Pinpoint the cell where the given text exists, returning its (X, Y) midpoint coordinate. 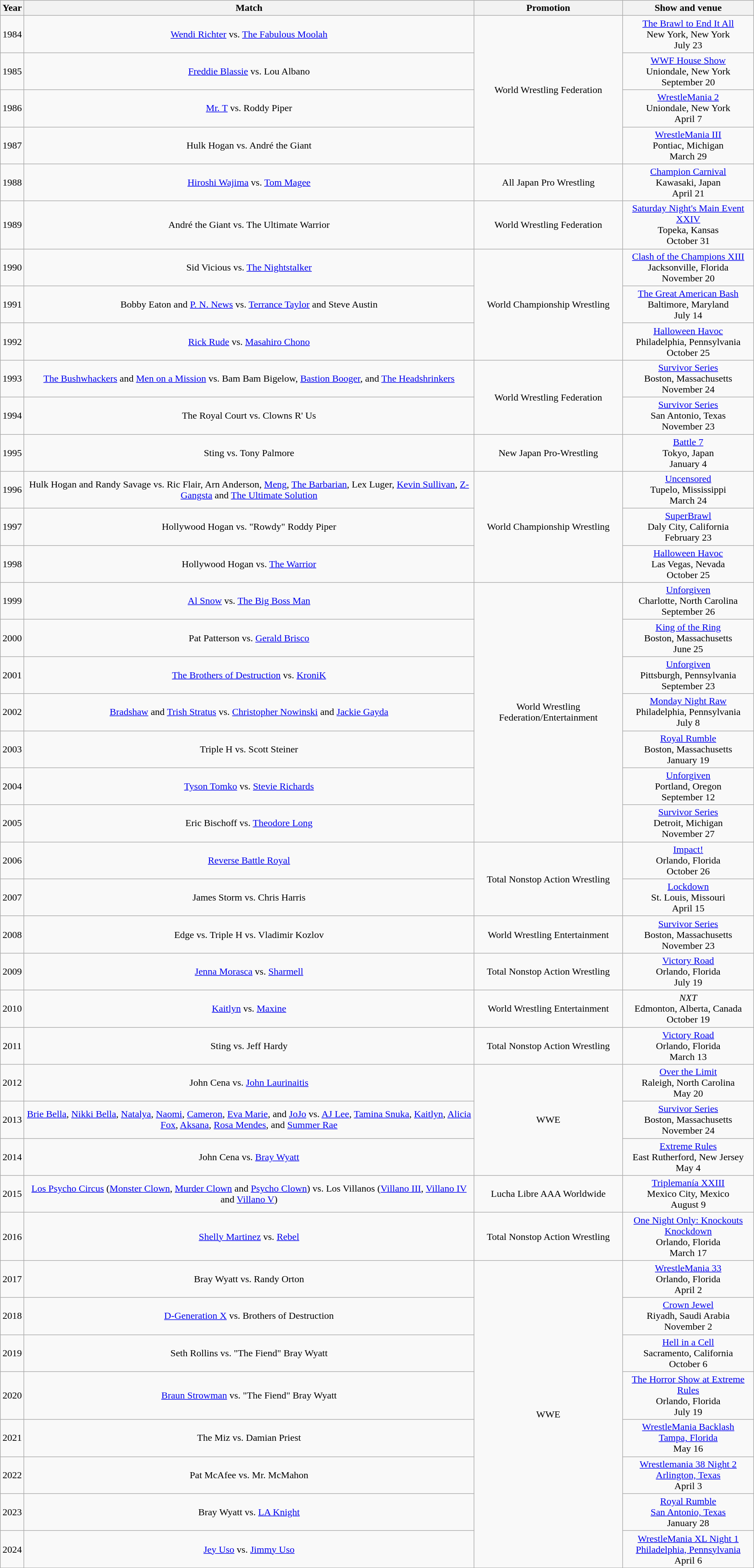
UnforgivenPittsburgh, PennsylvaniaSeptember 23 (688, 675)
Hell in a CellSacramento, CaliforniaOctober 6 (688, 1353)
Braun Strowman vs. "The Fiend" Bray Wyatt (249, 1395)
WWF House ShowUniondale, New YorkSeptember 20 (688, 71)
2014 (12, 1157)
The Bushwhackers and Men on a Mission vs. Bam Bam Bigelow, Bastion Booger, and The Headshrinkers (249, 378)
2016 (12, 1237)
Show and venue (688, 8)
Eric Bischoff vs. Theodore Long (249, 823)
2019 (12, 1353)
Jey Uso vs. Jimmy Uso (249, 1549)
Bobby Eaton and P. N. News vs. Terrance Taylor and Steve Austin (249, 304)
1995 (12, 452)
UnforgivenPortland, OregonSeptember 12 (688, 786)
2024 (12, 1549)
1991 (12, 304)
Survivor SeriesSan Antonio, TexasNovember 23 (688, 415)
Sting vs. Jeff Hardy (249, 1046)
1998 (12, 564)
WrestleMania 2Uniondale, New YorkApril 7 (688, 108)
Victory RoadOrlando, FloridaJuly 19 (688, 971)
Battle 7Tokyo, JapanJanuary 4 (688, 452)
Survivor SeriesDetroit, MichiganNovember 27 (688, 823)
John Cena vs. Bray Wyatt (249, 1157)
Rick Rude vs. Masahiro Chono (249, 341)
Shelly Martinez vs. Rebel (249, 1237)
WrestleMania IIIPontiac, MichiganMarch 29 (688, 145)
Hiroshi Wajima vs. Tom Magee (249, 182)
Triplemanía XXIIIMexico City, MexicoAugust 9 (688, 1194)
2013 (12, 1120)
2018 (12, 1316)
2005 (12, 823)
2004 (12, 786)
Kaitlyn vs. Maxine (249, 1008)
Seth Rollins vs. "The Fiend" Bray Wyatt (249, 1353)
2008 (12, 934)
LockdownSt. Louis, MissouriApril 15 (688, 897)
NXTEdmonton, Alberta, CanadaOctober 19 (688, 1008)
2020 (12, 1395)
James Storm vs. Chris Harris (249, 897)
D-Generation X vs. Brothers of Destruction (249, 1316)
2001 (12, 675)
2000 (12, 638)
Extreme RulesEast Rutherford, New JerseyMay 4 (688, 1157)
1997 (12, 527)
Crown JewelRiyadh, Saudi ArabiaNovember 2 (688, 1316)
1992 (12, 341)
1993 (12, 378)
Hollywood Hogan vs. "Rowdy" Roddy Piper (249, 527)
WrestleMania XL Night 1Philadelphia, PennsylvaniaApril 6 (688, 1549)
Royal RumbleSan Antonio, TexasJanuary 28 (688, 1512)
UncensoredTupelo, MississippiMarch 24 (688, 490)
Sting vs. Tony Palmore (249, 452)
The Brothers of Destruction vs. KroniK (249, 675)
The Great American BashBaltimore, MarylandJuly 14 (688, 304)
Champion CarnivalKawasaki, JapanApril 21 (688, 182)
Royal RumbleBoston, MassachusettsJanuary 19 (688, 749)
Jenna Morasca vs. Sharmell (249, 971)
2012 (12, 1083)
Bray Wyatt vs. LA Knight (249, 1512)
Monday Night RawPhiladelphia, PennsylvaniaJuly 8 (688, 712)
Wendi Richter vs. The Fabulous Moolah (249, 34)
Year (12, 8)
New Japan Pro-Wrestling (549, 452)
Bradshaw and Trish Stratus vs. Christopher Nowinski and Jackie Gayda (249, 712)
All Japan Pro Wrestling (549, 182)
2003 (12, 749)
The Horror Show at Extreme RulesOrlando, FloridaJuly 19 (688, 1395)
Hollywood Hogan vs. The Warrior (249, 564)
Bray Wyatt vs. Randy Orton (249, 1279)
1989 (12, 225)
Al Snow vs. The Big Boss Man (249, 601)
Reverse Battle Royal (249, 860)
Halloween HavocPhiladelphia, PennsylvaniaOctober 25 (688, 341)
1999 (12, 601)
The Brawl to End It AllNew York, New YorkJuly 23 (688, 34)
King of the RingBoston, MassachusettsJune 25 (688, 638)
2007 (12, 897)
2023 (12, 1512)
WrestleMania BacklashTampa, FloridaMay 16 (688, 1438)
John Cena vs. John Laurinaitis (249, 1083)
Wrestlemania 38 Night 2Arlington, TexasApril 3 (688, 1475)
1994 (12, 415)
1986 (12, 108)
Hulk Hogan vs. André the Giant (249, 145)
Sid Vicious vs. The Nightstalker (249, 267)
2015 (12, 1194)
2010 (12, 1008)
Match (249, 8)
1985 (12, 71)
2002 (12, 712)
Impact!Orlando, FloridaOctober 26 (688, 860)
WrestleMania 33Orlando, FloridaApril 2 (688, 1279)
Halloween HavocLas Vegas, NevadaOctober 25 (688, 564)
2022 (12, 1475)
Victory RoadOrlando, FloridaMarch 13 (688, 1046)
Survivor SeriesBoston, MassachusettsNovember 23 (688, 934)
2006 (12, 860)
Hulk Hogan and Randy Savage vs. Ric Flair, Arn Anderson, Meng, The Barbarian, Lex Luger, Kevin Sullivan, Z-Gangsta and The Ultimate Solution (249, 490)
SuperBrawlDaly City, CaliforniaFebruary 23 (688, 527)
Tyson Tomko vs. Stevie Richards (249, 786)
Pat Patterson vs. Gerald Brisco (249, 638)
2011 (12, 1046)
Promotion (549, 8)
1984 (12, 34)
2021 (12, 1438)
Clash of the Champions XIIIJacksonville, FloridaNovember 20 (688, 267)
André the Giant vs. The Ultimate Warrior (249, 225)
World Wrestling Federation/Entertainment (549, 712)
Pat McAfee vs. Mr. McMahon (249, 1475)
Freddie Blassie vs. Lou Albano (249, 71)
Saturday Night's Main Event XXIVTopeka, KansasOctober 31 (688, 225)
Triple H vs. Scott Steiner (249, 749)
Los Psycho Circus (Monster Clown, Murder Clown and Psycho Clown) vs. Los Villanos (Villano III, Villano IV and Villano V) (249, 1194)
Mr. T vs. Roddy Piper (249, 108)
1996 (12, 490)
The Royal Court vs. Clowns R' Us (249, 415)
Over the LimitRaleigh, North CarolinaMay 20 (688, 1083)
1988 (12, 182)
The Miz vs. Damian Priest (249, 1438)
UnforgivenCharlotte, North CarolinaSeptember 26 (688, 601)
1990 (12, 267)
1987 (12, 145)
One Night Only: Knockouts KnockdownOrlando, FloridaMarch 17 (688, 1237)
2009 (12, 971)
Lucha Libre AAA Worldwide (549, 1194)
Edge vs. Triple H vs. Vladimir Kozlov (249, 934)
2017 (12, 1279)
